Capture the cell that displays the provided text and extract its [x, y] central coordinate. 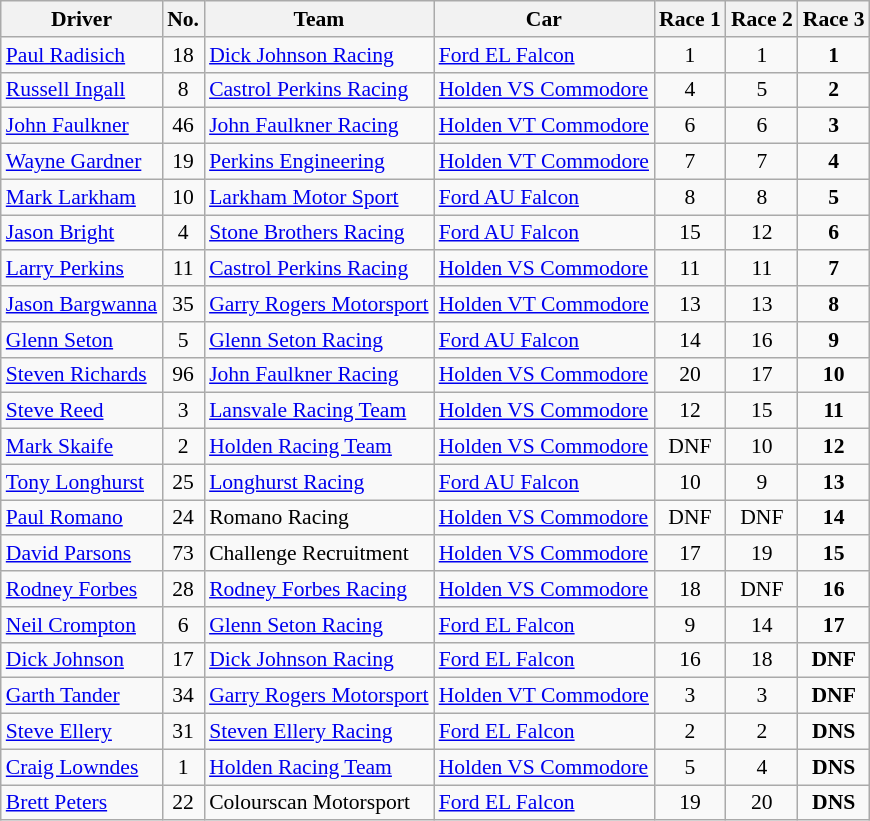
Brett Peters [82, 803]
Race 3 [834, 19]
28 [183, 589]
31 [183, 732]
Steven Ellery Racing [319, 732]
Steve Ellery [82, 732]
35 [183, 304]
Race 1 [690, 19]
Perkins Engineering [319, 162]
34 [183, 696]
No. [183, 19]
Team [319, 19]
Rodney Forbes Racing [319, 589]
Tony Longhurst [82, 482]
Lansvale Racing Team [319, 411]
Car [544, 19]
Romano Racing [319, 518]
Craig Lowndes [82, 767]
Jason Bright [82, 233]
Larry Perkins [82, 269]
Larkham Motor Sport [319, 197]
Paul Romano [82, 518]
96 [183, 375]
Neil Crompton [82, 625]
Mark Larkham [82, 197]
Driver [82, 19]
Longhurst Racing [319, 482]
Stone Brothers Racing [319, 233]
46 [183, 126]
Glenn Seton [82, 340]
Dick Johnson [82, 660]
Steve Reed [82, 411]
John Faulkner [82, 126]
David Parsons [82, 554]
Challenge Recruitment [319, 554]
Russell Ingall [82, 90]
Mark Skaife [82, 447]
Paul Radisich [82, 55]
Garth Tander [82, 696]
Wayne Gardner [82, 162]
22 [183, 803]
Steven Richards [82, 375]
Rodney Forbes [82, 589]
73 [183, 554]
Colourscan Motorsport [319, 803]
24 [183, 518]
Jason Bargwanna [82, 304]
25 [183, 482]
Race 2 [762, 19]
